Return the [X, Y] coordinate for the center point of the cell that contains the specified text.  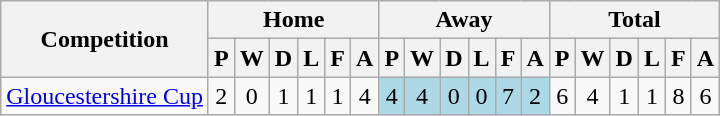
Competition [105, 39]
Home [293, 20]
Gloucestershire Cup [105, 96]
Away [464, 20]
7 [508, 96]
Total [634, 20]
8 [679, 96]
